Detect which cell encompasses the target text, then output its (x, y) center coordinate. 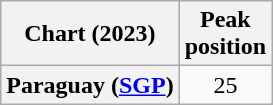
25 (225, 85)
Peakposition (225, 34)
Paraguay (SGP) (90, 85)
Chart (2023) (90, 34)
